Pinpoint the cell where the given text exists, returning its [X, Y] midpoint coordinate. 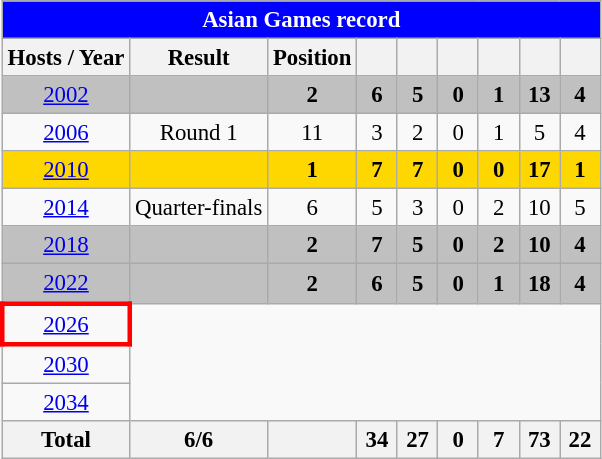
Asian Games record [301, 20]
2014 [66, 208]
Round 1 [199, 133]
6/6 [199, 439]
27 [418, 439]
17 [540, 170]
2034 [66, 402]
34 [378, 439]
Total [66, 439]
Hosts / Year [66, 58]
2002 [66, 95]
2026 [66, 324]
2018 [66, 245]
2006 [66, 133]
2010 [66, 170]
Position [312, 58]
Quarter-finals [199, 208]
Result [199, 58]
73 [540, 439]
11 [312, 133]
22 [580, 439]
2022 [66, 284]
18 [540, 284]
13 [540, 95]
2030 [66, 364]
